Find where the given text appears and provide that cell's center as [x, y] coordinate. 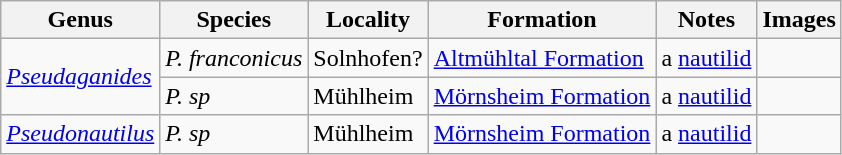
Pseudonautilus [80, 134]
Formation [542, 20]
Pseudaganides [80, 77]
P. franconicus [234, 58]
Locality [368, 20]
Solnhofen? [368, 58]
Notes [706, 20]
Altmühltal Formation [542, 58]
Genus [80, 20]
Species [234, 20]
Images [799, 20]
